Determine the [X, Y] coordinate at the center of the cell enclosing the given text.  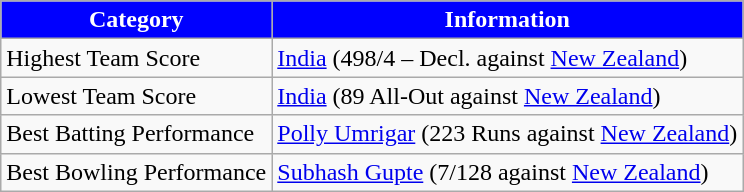
Subhash Gupte (7/128 against New Zealand) [508, 172]
Best Batting Performance [136, 134]
Highest Team Score [136, 58]
India (89 All-Out against New Zealand) [508, 96]
India (498/4 – Decl. against New Zealand) [508, 58]
Information [508, 20]
Category [136, 20]
Lowest Team Score [136, 96]
Polly Umrigar (223 Runs against New Zealand) [508, 134]
Best Bowling Performance [136, 172]
